Return (x, y) of the center of cell containing provided text 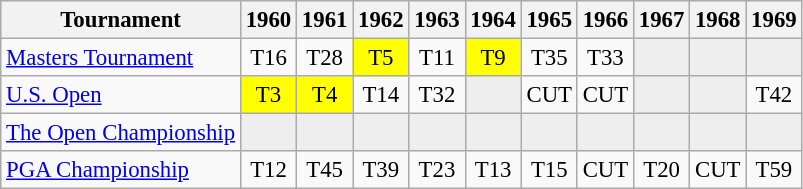
1968 (718, 20)
1966 (605, 20)
T32 (437, 95)
T59 (774, 170)
T4 (325, 95)
T39 (381, 170)
T28 (325, 58)
T13 (493, 170)
T16 (268, 58)
T42 (774, 95)
1965 (549, 20)
The Open Championship (121, 133)
1961 (325, 20)
1967 (661, 20)
T14 (381, 95)
Masters Tournament (121, 58)
T33 (605, 58)
1964 (493, 20)
T20 (661, 170)
1962 (381, 20)
PGA Championship (121, 170)
1960 (268, 20)
1963 (437, 20)
T5 (381, 58)
T12 (268, 170)
1969 (774, 20)
Tournament (121, 20)
T15 (549, 170)
T45 (325, 170)
T23 (437, 170)
T11 (437, 58)
T3 (268, 95)
U.S. Open (121, 95)
T35 (549, 58)
T9 (493, 58)
